Locate the cell with the specified text and output its (x, y) center coordinate. 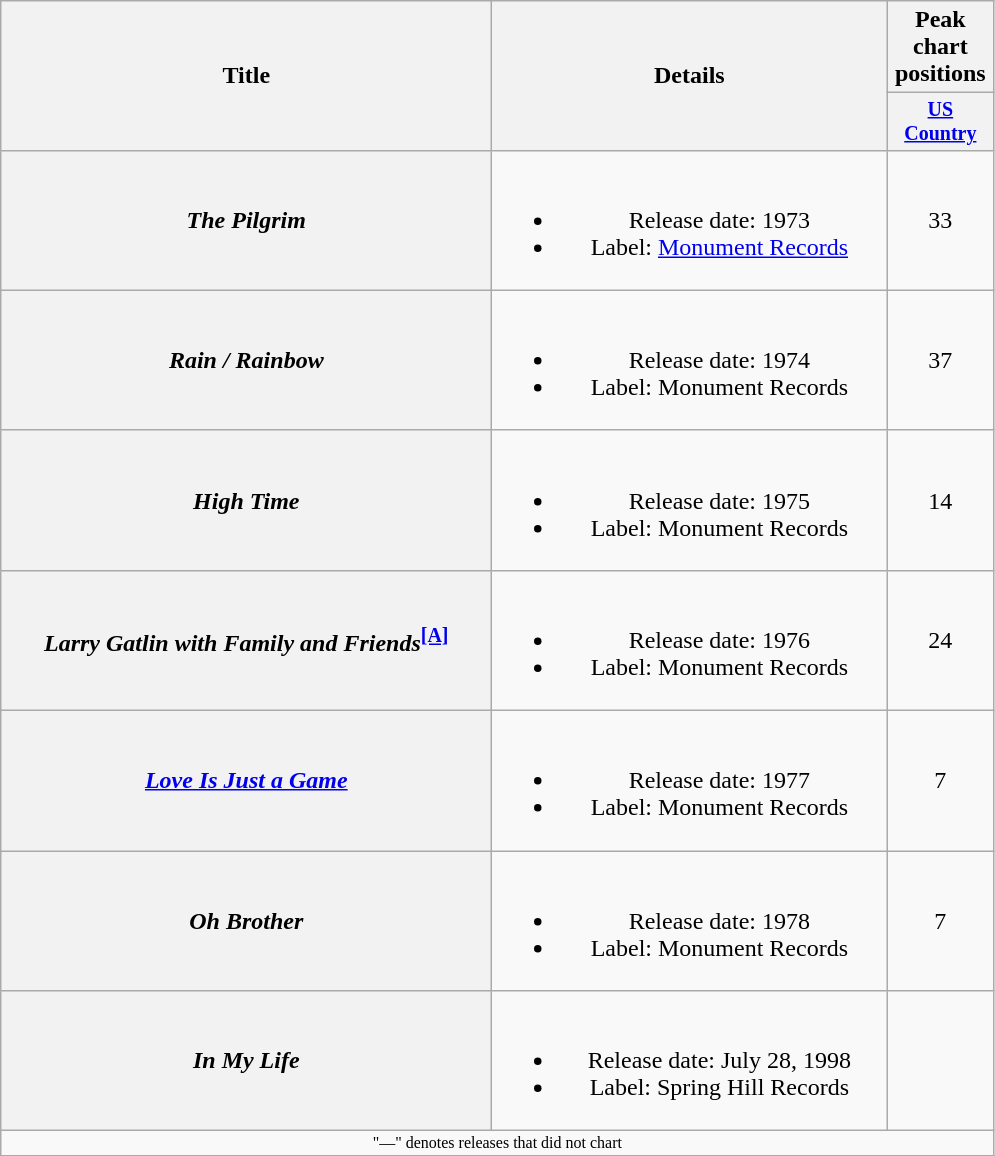
Larry Gatlin with Family and Friends[A] (246, 640)
"—" denotes releases that did not chart (498, 1143)
Oh Brother (246, 921)
In My Life (246, 1061)
High Time (246, 500)
Rain / Rainbow (246, 360)
Release date: 1973Label: Monument Records (690, 220)
Release date: 1975Label: Monument Records (690, 500)
Release date: 1976Label: Monument Records (690, 640)
37 (940, 360)
Release date: 1977Label: Monument Records (690, 781)
Release date: 1978Label: Monument Records (690, 921)
US Country (940, 122)
Details (690, 76)
24 (940, 640)
Title (246, 76)
The Pilgrim (246, 220)
14 (940, 500)
Release date: 1974Label: Monument Records (690, 360)
Peak chartpositions (940, 47)
Release date: July 28, 1998Label: Spring Hill Records (690, 1061)
33 (940, 220)
Love Is Just a Game (246, 781)
